Return [x, y] of the center of cell containing provided text 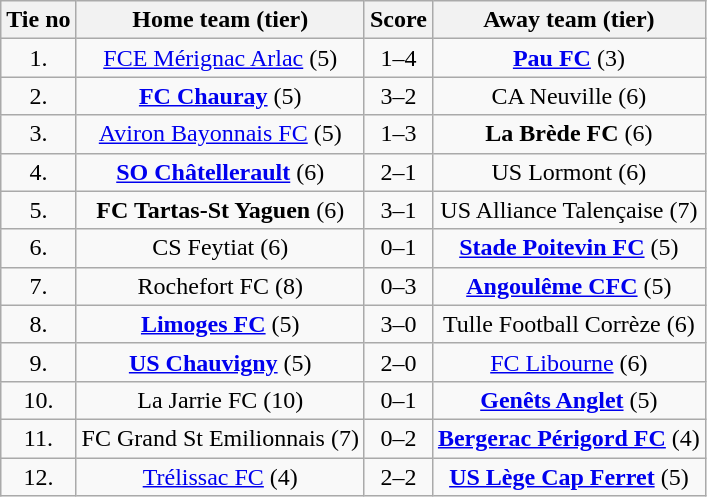
La Jarrie FC (10) [220, 400]
0–2 [398, 438]
SO Châtellerault (6) [220, 172]
3–1 [398, 210]
Genêts Anglet (5) [568, 400]
11. [38, 438]
Aviron Bayonnais FC (5) [220, 134]
La Brède FC (6) [568, 134]
Angoulême CFC (5) [568, 286]
2–1 [398, 172]
4. [38, 172]
12. [38, 477]
9. [38, 362]
FC Libourne (6) [568, 362]
8. [38, 324]
5. [38, 210]
0–3 [398, 286]
US Chauvigny (5) [220, 362]
7. [38, 286]
Trélissac FC (4) [220, 477]
FC Chauray (5) [220, 96]
1–3 [398, 134]
3. [38, 134]
1–4 [398, 58]
1. [38, 58]
US Lège Cap Ferret (5) [568, 477]
Bergerac Périgord FC (4) [568, 438]
3–0 [398, 324]
10. [38, 400]
FC Tartas-St Yaguen (6) [220, 210]
2–0 [398, 362]
6. [38, 248]
CS Feytiat (6) [220, 248]
2–2 [398, 477]
Limoges FC (5) [220, 324]
Tulle Football Corrèze (6) [568, 324]
3–2 [398, 96]
US Alliance Talençaise (7) [568, 210]
Tie no [38, 20]
Home team (tier) [220, 20]
Pau FC (3) [568, 58]
US Lormont (6) [568, 172]
2. [38, 96]
Score [398, 20]
FC Grand St Emilionnais (7) [220, 438]
Stade Poitevin FC (5) [568, 248]
Rochefort FC (8) [220, 286]
CA Neuville (6) [568, 96]
FCE Mérignac Arlac (5) [220, 58]
Away team (tier) [568, 20]
